Output the (X, Y) coordinate of the center of the cell containing the given text.  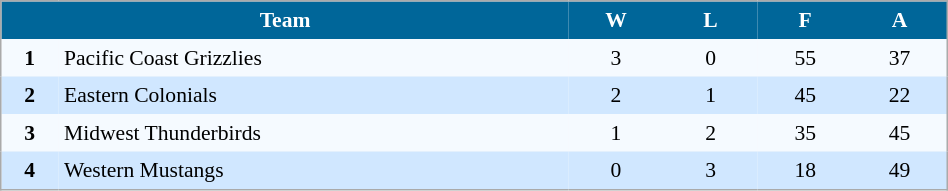
Midwest Thunderbirds (314, 133)
Team (285, 20)
22 (900, 95)
49 (900, 171)
Pacific Coast Grizzlies (314, 58)
Eastern Colonials (314, 95)
55 (806, 58)
F (806, 20)
35 (806, 133)
A (900, 20)
Western Mustangs (314, 171)
37 (900, 58)
L (710, 20)
W (616, 20)
18 (806, 171)
4 (30, 171)
